Output the [X, Y] coordinate of the center of the cell containing the given text.  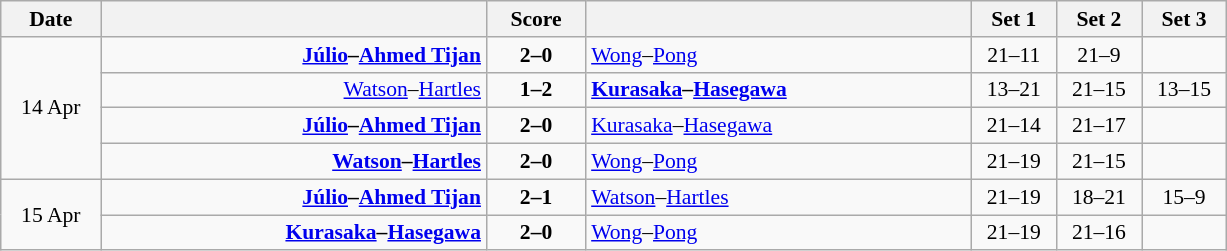
13–15 [1184, 90]
Set 3 [1184, 19]
21–14 [1014, 126]
2–1 [536, 197]
1–2 [536, 90]
18–21 [1098, 197]
21–17 [1098, 126]
15 Apr [51, 214]
Date [51, 19]
14 Apr [51, 108]
Set 2 [1098, 19]
Set 1 [1014, 19]
13–21 [1014, 90]
21–11 [1014, 55]
21–16 [1098, 233]
15–9 [1184, 197]
Score [536, 19]
21–9 [1098, 55]
